Identify which cell holds the provided text, then report its [X, Y] central coordinate. 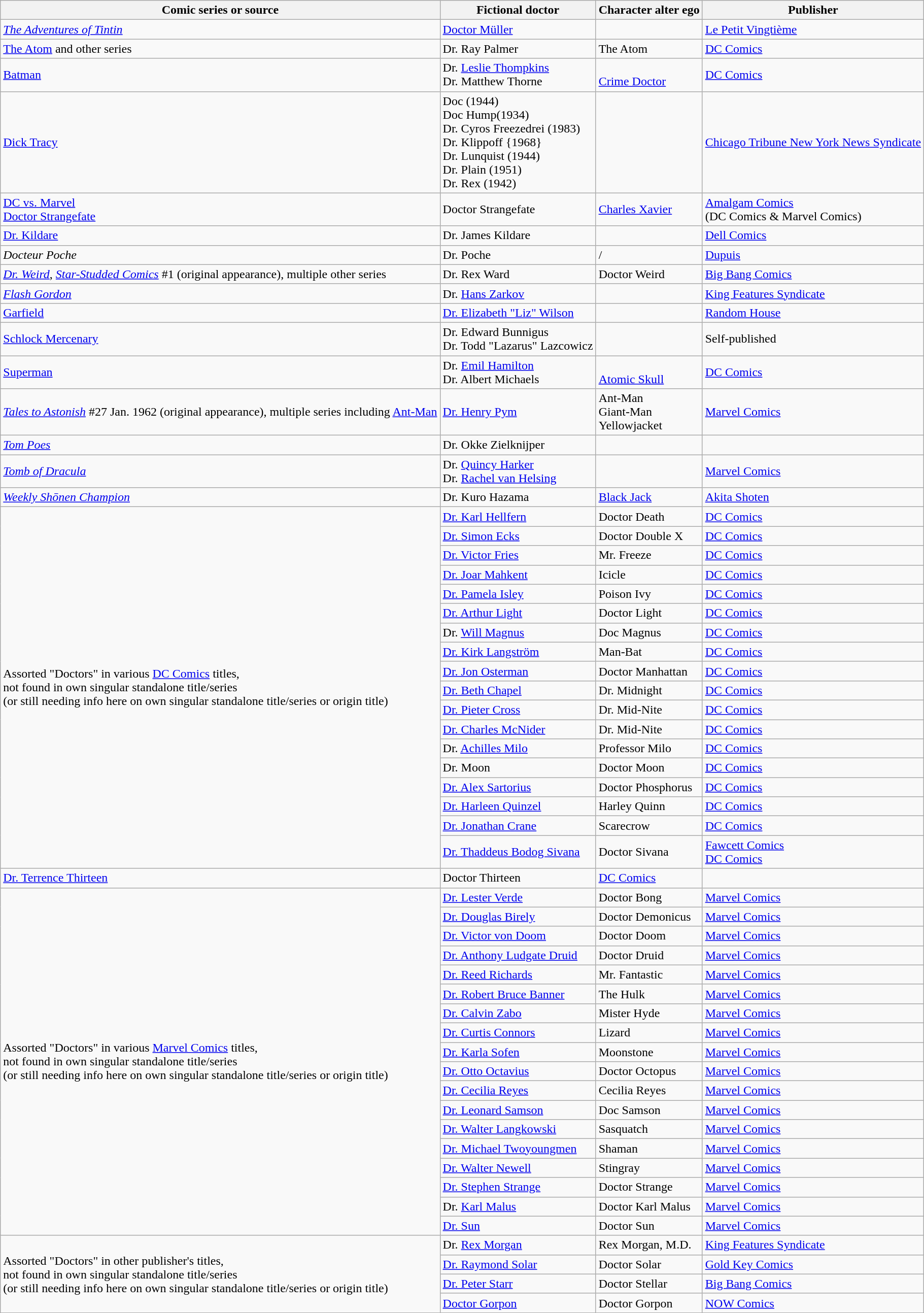
Dr. Charles McNider [518, 729]
Doctor Müller [518, 29]
/ [649, 255]
Dr. Stephen Strange [518, 1187]
Dr. Victor von Doom [518, 936]
Akita Shoten [813, 497]
Harley Quinn [649, 806]
Dr. Curtis Connors [518, 1032]
Dr. Otto Octavius [518, 1071]
Mr. Fantastic [649, 974]
Doctor Phosphorus [649, 787]
Dr. Henry Pym [518, 412]
Doctor Manhattan [649, 671]
Dr. Edward BunnigusDr. Todd "Lazarus" Lazcowicz [518, 339]
Doctor Doom [649, 936]
Chicago Tribune New York News Syndicate [813, 142]
Doctor Sivana [649, 852]
Dr. Poche [518, 255]
Doc Samson [649, 1110]
Dr. Kuro Hazama [518, 497]
Black Jack [649, 497]
Atomic Skull [649, 372]
Tomb of Dracula [220, 471]
Doctor Octopus [649, 1071]
Dr. Lester Verde [518, 897]
Dr. Alex Sartorius [518, 787]
Doctor Solar [649, 1264]
Doctor Strange [649, 1187]
Dr. Leslie Thompkins Dr. Matthew Thorne [518, 75]
Dr. Karl Hellfern [518, 517]
Dr. Walter Langkowski [518, 1129]
Dr. Douglas Birely [518, 917]
Dr. James Kildare [518, 235]
DC vs. MarvelDoctor Strangefate [220, 209]
Icicle [649, 575]
Dr. Harleen Quinzel [518, 806]
Doctor Sun [649, 1226]
Dr. Calvin Zabo [518, 1013]
Doctor Druid [649, 955]
Dr. Kildare [220, 235]
Shaman [649, 1149]
Dr. Rex Morgan [518, 1245]
Moonstone [649, 1052]
Fictional doctor [518, 10]
Doc Magnus [649, 632]
Docteur Poche [220, 255]
Dr. Elizabeth "Liz" Wilson [518, 313]
Doctor Death [649, 517]
Lizard [649, 1032]
Gold Key Comics [813, 1264]
Dr. Anthony Ludgate Druid [518, 955]
Stingray [649, 1168]
Dr. Reed Richards [518, 974]
Dell Comics [813, 235]
Dupuis [813, 255]
Superman [220, 372]
Professor Milo [649, 749]
Dr. Simon Ecks [518, 536]
Poison Ivy [649, 594]
Dr. Robert Bruce Banner [518, 994]
Dr. Jon Osterman [518, 671]
NOW Comics [813, 1303]
Dr. Hans Zarkov [518, 293]
Dr. Midnight [649, 690]
Dr. Kirk Langström [518, 652]
Dr. Arthur Light [518, 613]
Dr. Sun [518, 1226]
Dr. Will Magnus [518, 632]
Ant-ManGiant-ManYellowjacket [649, 412]
Le Petit Vingtième [813, 29]
Random House [813, 313]
Tom Poes [220, 445]
Dr. Pieter Cross [518, 710]
Dr. Okke Zielknijper [518, 445]
Doctor Double X [649, 536]
Rex Morgan, M.D. [649, 1245]
Dr. Raymond Solar [518, 1264]
Dr. Ray Palmer [518, 49]
Dr. Leonard Samson [518, 1110]
Doc (1944)Doc Hump(1934)Dr. Cyros Freezedrei (1983)Dr. Klippoff {1968}Dr. Lunquist (1944)Dr. Plain (1951)Dr. Rex (1942) [518, 142]
The Hulk [649, 994]
Doctor Weird [649, 274]
Doctor Demonicus [649, 917]
Dr. Joar Mahkent [518, 575]
Dr. Achilles Milo [518, 749]
The Adventures of Tintin [220, 29]
Doctor Thirteen [518, 878]
Dr. Weird, Star-Studded Comics #1 (original appearance), multiple other series [220, 274]
Self-published [813, 339]
Garfield [220, 313]
Dr. Karl Malus [518, 1206]
Tales to Astonish #27 Jan. 1962 (original appearance), multiple series including Ant-Man [220, 412]
Dr. Quincy HarkerDr. Rachel van Helsing [518, 471]
Doctor Moon [649, 768]
Doctor Stellar [649, 1284]
Charles Xavier [649, 209]
Dr. Peter Starr [518, 1284]
Dr. Thaddeus Bodog Sivana [518, 852]
Doctor Bong [649, 897]
Dr. Emil Hamilton Dr. Albert Michaels [518, 372]
Doctor Strangefate [518, 209]
Doctor Karl Malus [649, 1206]
Publisher [813, 10]
Fawcett ComicsDC Comics [813, 852]
Amalgam Comics(DC Comics & Marvel Comics) [813, 209]
Cecilia Reyes [649, 1091]
Batman [220, 75]
Dr. Karla Sofen [518, 1052]
Crime Doctor [649, 75]
Dr. Walter Newell [518, 1168]
Sasquatch [649, 1129]
The Atom and other series [220, 49]
Weekly Shōnen Champion [220, 497]
The Atom [649, 49]
Dr. Terrence Thirteen [220, 878]
Dr. Beth Chapel [518, 690]
Doctor Light [649, 613]
Schlock Mercenary [220, 339]
Mr. Freeze [649, 555]
Scarecrow [649, 826]
Character alter ego [649, 10]
Dr. Rex Ward [518, 274]
Flash Gordon [220, 293]
Dr. Jonathan Crane [518, 826]
Man-Bat [649, 652]
Mister Hyde [649, 1013]
Dick Tracy [220, 142]
Dr. Pamela Isley [518, 594]
Comic series or source [220, 10]
Dr. Michael Twoyoungmen [518, 1149]
Dr. Moon [518, 768]
Dr. Cecilia Reyes [518, 1091]
Dr. Victor Fries [518, 555]
